Search for the cell housing the specified text and yield its (X, Y) center coordinate. 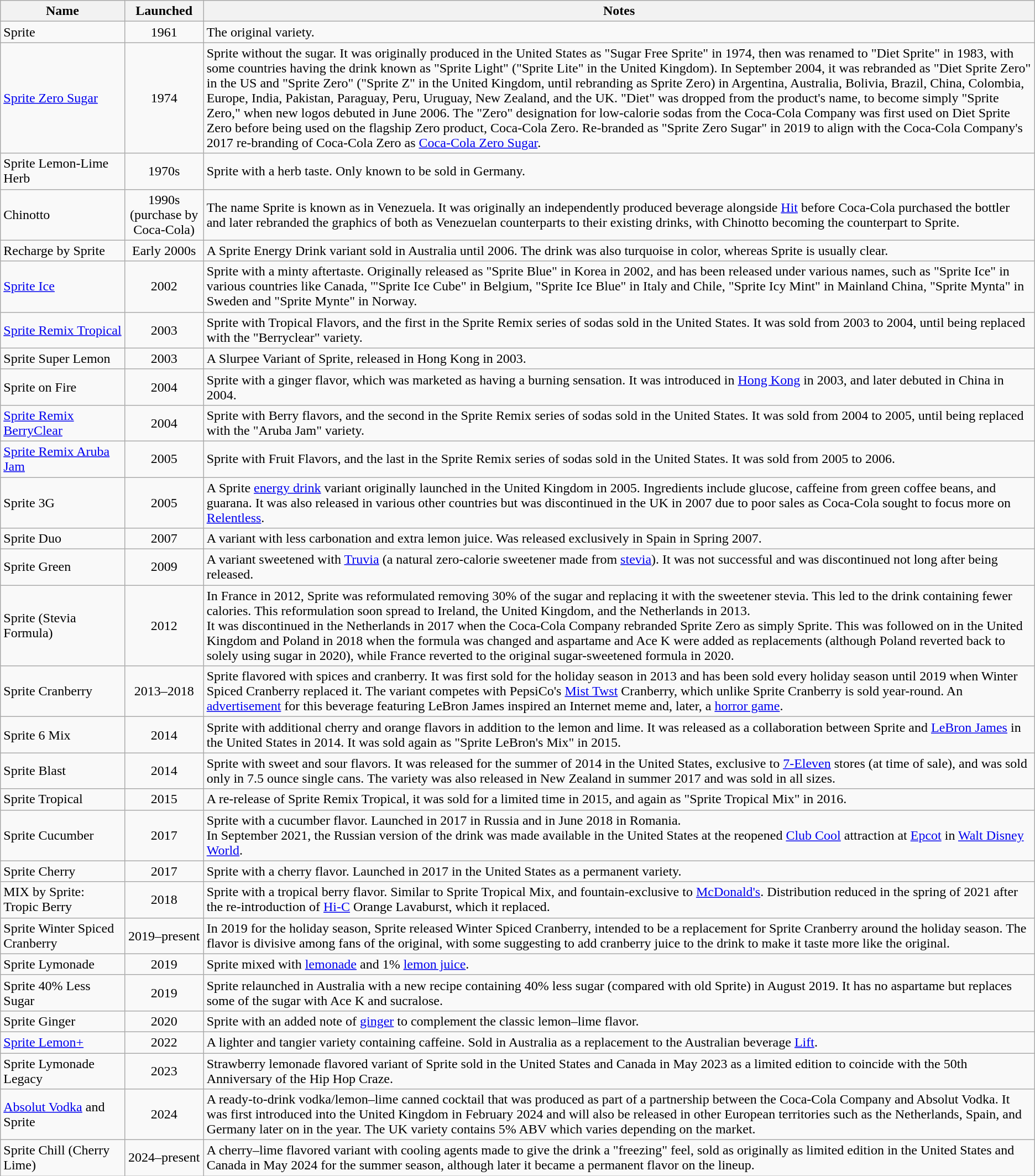
2024 (164, 1115)
Sprite Remix BerryClear (62, 423)
1970s (164, 171)
Sprite Ginger (62, 1021)
Launched (164, 11)
2013–2018 (164, 691)
2020 (164, 1021)
A variant with less carbonation and extra lemon juice. Was released exclusively in Spain in Spring 2007. (619, 539)
Sprite Cranberry (62, 691)
2002 (164, 287)
1974 (164, 98)
Sprite Winter Spiced Cranberry (62, 936)
2012 (164, 626)
Early 2000s (164, 251)
1990s (purchase by Coca-Cola) (164, 215)
2018 (164, 899)
MIX by Sprite: Tropic Berry (62, 899)
Sprite Cherry (62, 871)
Sprite Chill (Cherry Lime) (62, 1158)
A lighter and tangier variety containing caffeine. Sold in Australia as a replacement to the Australian beverage Lift. (619, 1042)
2009 (164, 568)
Sprite Lymonade (62, 964)
Sprite Super Lemon (62, 358)
Sprite 3G (62, 502)
2023 (164, 1071)
Sprite 6 Mix (62, 735)
2019–present (164, 936)
Sprite 40% Less Sugar (62, 992)
Sprite mixed with lemonade and 1% lemon juice. (619, 964)
2022 (164, 1042)
Absolut Vodka and Sprite (62, 1115)
Sprite with a herb taste. Only known to be sold in Germany. (619, 171)
2024–present (164, 1158)
Sprite Green (62, 568)
Sprite Blast (62, 771)
A Slurpee Variant of Sprite, released in Hong Kong in 2003. (619, 358)
A re-release of Sprite Remix Tropical, it was sold for a limited time in 2015, and again as "Sprite Tropical Mix" in 2016. (619, 799)
Sprite Lemon-Lime Herb (62, 171)
Chinotto (62, 215)
Sprite Ice (62, 287)
Sprite (62, 32)
Sprite on Fire (62, 387)
The original variety. (619, 32)
Sprite Zero Sugar (62, 98)
Sprite Lemon+ (62, 1042)
Sprite with a cherry flavor. Launched in 2017 in the United States as a permanent variety. (619, 871)
2007 (164, 539)
Sprite with an added note of ginger to complement the classic lemon–lime flavor. (619, 1021)
Sprite Cucumber (62, 835)
Notes (619, 11)
Sprite Duo (62, 539)
Sprite Remix Tropical (62, 330)
1961 (164, 32)
2015 (164, 799)
Sprite (Stevia Formula) (62, 626)
Name (62, 11)
Sprite with Fruit Flavors, and the last in the Sprite Remix series of sodas sold in the United States. It was sold from 2005 to 2006. (619, 459)
Sprite Remix Aruba Jam (62, 459)
Sprite Lymonade Legacy (62, 1071)
Recharge by Sprite (62, 251)
A Sprite Energy Drink variant sold in Australia until 2006. The drink was also turquoise in color, whereas Sprite is usually clear. (619, 251)
Sprite Tropical (62, 799)
